Detect which cell encompasses the target text, then output its (x, y) center coordinate. 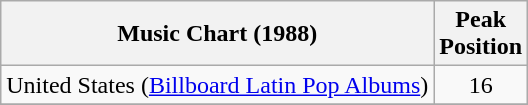
Music Chart (1988) (218, 34)
PeakPosition (481, 34)
United States (Billboard Latin Pop Albums) (218, 85)
16 (481, 85)
